Locate the cell with the specified text and output its [x, y] center coordinate. 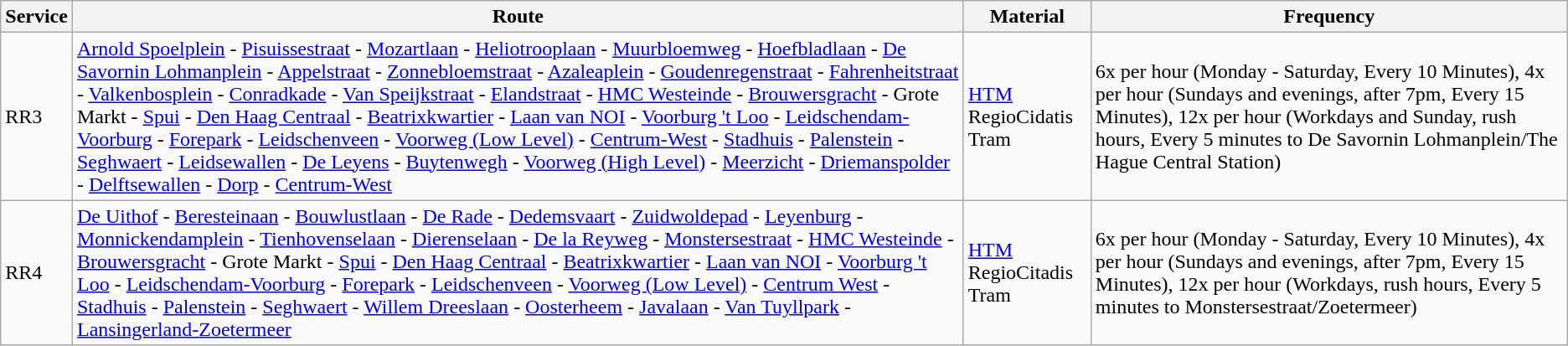
HTM RegioCitadis Tram [1027, 273]
Service [37, 17]
Material [1027, 17]
Frequency [1328, 17]
RR3 [37, 116]
HTM RegioCidatis Tram [1027, 116]
Route [518, 17]
RR4 [37, 273]
